Pinpoint the cell where the given text exists, returning its [x, y] midpoint coordinate. 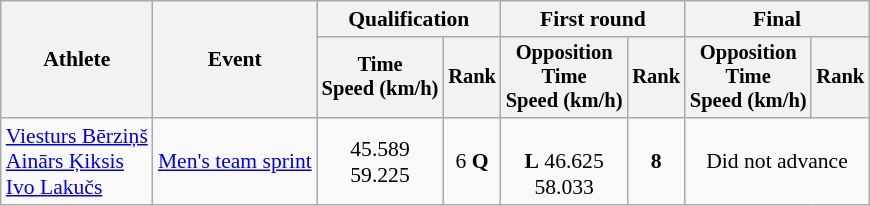
Men's team sprint [235, 162]
8 [656, 162]
Qualification [409, 19]
Event [235, 60]
6 Q [472, 162]
First round [593, 19]
Athlete [77, 60]
L 46.62558.033 [564, 162]
Final [777, 19]
45.58959.225 [380, 162]
Viesturs BērziņšAinārs ĶiksisIvo Lakučs [77, 162]
TimeSpeed (km/h) [380, 78]
Did not advance [777, 162]
